Pinpoint the cell where the given text exists, returning its [x, y] midpoint coordinate. 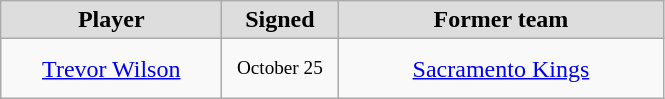
Signed [280, 20]
Trevor Wilson [112, 69]
Former team [501, 20]
Player [112, 20]
October 25 [280, 69]
Sacramento Kings [501, 69]
